Determine the [x, y] coordinate at the center of the cell enclosing the given text.  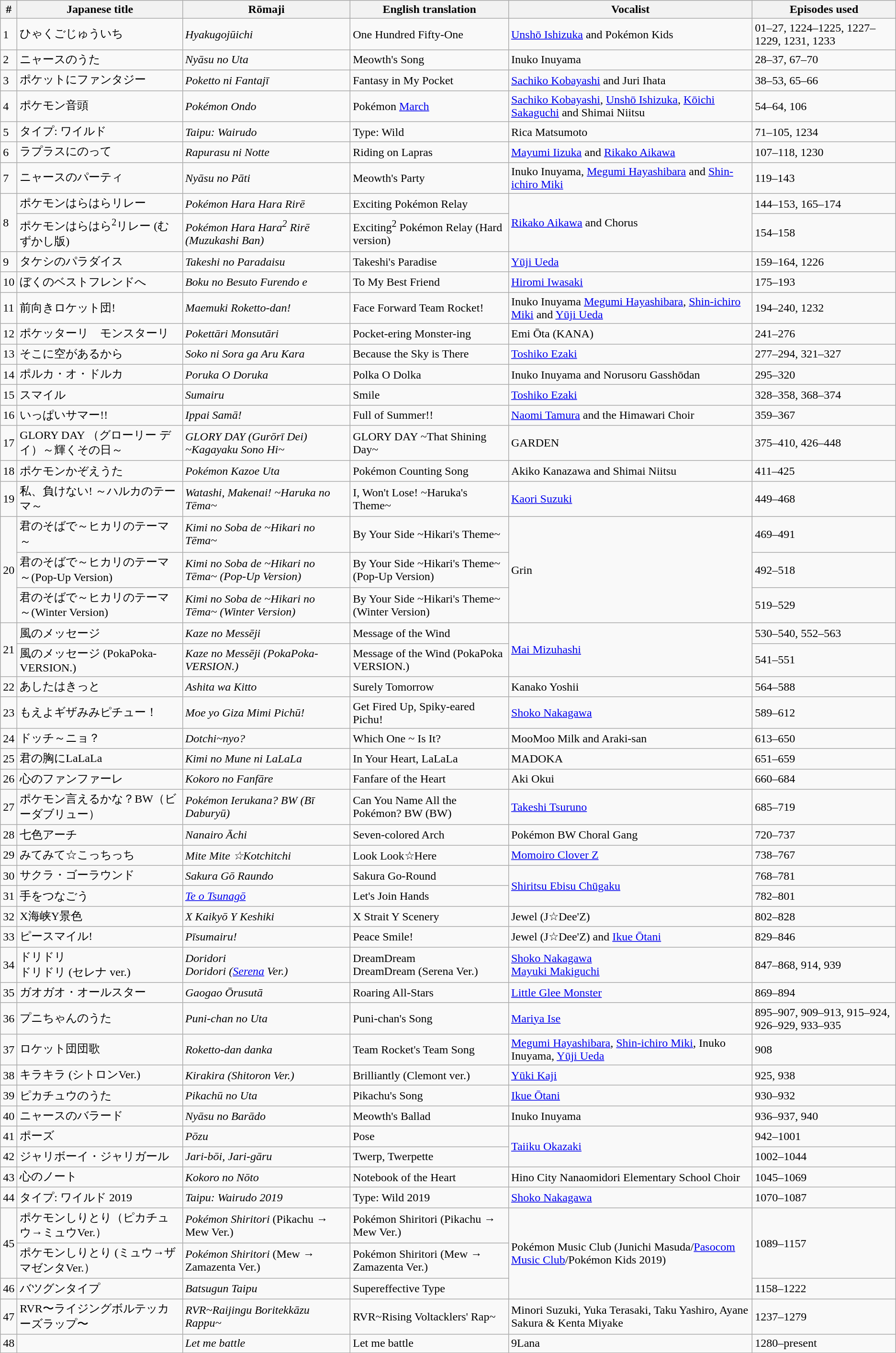
651–659 [824, 759]
Aki Okui [630, 779]
X Strait Y Scenery [430, 916]
25 [9, 759]
MADOKA [630, 759]
Meowth's Song [430, 60]
17 [9, 443]
782–801 [824, 896]
心のファンファーレ [100, 779]
Pokémon Music Club (Junichi Masuda/Pasocom Music Club/Pokémon Kids 2019) [630, 1253]
159–164, 1226 [824, 262]
みてみて☆こっちっち [100, 856]
いっぱいサマー!! [100, 415]
32 [9, 916]
44 [9, 1197]
Inuko Inuyama and Norusoru Gasshōdan [630, 374]
Taipu: Wairudo 2019 [266, 1197]
1237–1279 [824, 1317]
194–240, 1232 [824, 308]
469–491 [824, 535]
心のノート [100, 1177]
Kaze no Messēji (PokaPoka-VERSION.) [266, 660]
35 [9, 993]
Puni-chan's Song [430, 1018]
Inuko Inuyama, Megumi Hayashibara and Shin-ichiro Miki [630, 178]
ポケッターリ モンスターリ [100, 334]
1089–1157 [824, 1243]
375–410, 426–448 [824, 443]
Pokémon Hara Hara2 Rirē (Muzukashi Ban) [266, 233]
13 [9, 354]
X海峡Y景色 [100, 916]
君のそばで～ヒカリのテーマ～(Winter Version) [100, 605]
Can You Name All the Pokémon? BW (BW) [430, 807]
895–907, 909–913, 915–924, 926–929, 933–935 [824, 1018]
541–551 [824, 660]
Takeshi's Paradise [430, 262]
Mite Mite ☆Kotchitchi [266, 856]
38 [9, 1075]
ポケットにファンタジー [100, 80]
Kimi no Soba de ~Hikari no Tēma~ (Winter Version) [266, 605]
君の胸にLaLaLa [100, 759]
ポケモンしりとり（ピカチュウ→ミュウVer.） [100, 1225]
Kimi no Soba de ~Hikari no Tēma~ [266, 535]
46 [9, 1288]
Pokémon Ierukana? BW (Bī Daburyū) [266, 807]
41 [9, 1136]
295–320 [824, 374]
Poketto ni Fantajī [266, 80]
Kanako Yoshii [630, 687]
1158–1222 [824, 1288]
Ashita wa Kitto [266, 687]
45 [9, 1243]
プニちゃんのうた [100, 1018]
43 [9, 1177]
29 [9, 856]
Pokettāri Monsutāri [266, 334]
Nanairo Āchi [266, 835]
Peace Smile! [430, 937]
942–1001 [824, 1136]
タイプ: ワイルド 2019 [100, 1197]
15 [9, 395]
7 [9, 178]
930–932 [824, 1096]
By Your Side ~Hikari's Theme~ [430, 535]
14 [9, 374]
Nyāsu no Barādo [266, 1116]
277–294, 321–327 [824, 354]
359–367 [824, 415]
Kirakira (Shitoron Ver.) [266, 1075]
30 [9, 876]
154–158 [824, 233]
328–358, 368–374 [824, 395]
Sumairu [266, 395]
Sakura Go-Round [430, 876]
タイプ: ワイルド [100, 132]
Hyakugojūichi [266, 34]
Message of the Wind (PokaPoka VERSION.) [430, 660]
38–53, 65–66 [824, 80]
タケシのパラダイス [100, 262]
ポケモン音頭 [100, 106]
Poruka O Doruka [266, 374]
1002–1044 [824, 1157]
48 [9, 1343]
Fantasy in My Pocket [430, 80]
Kokoro no Nōto [266, 1177]
847–868, 914, 939 [824, 965]
28 [9, 835]
01–27, 1224–1225, 1227–1229, 1231, 1233 [824, 34]
42 [9, 1157]
23 [9, 712]
Ippai Samā! [266, 415]
ガオガオ・オールスター [100, 993]
37 [9, 1049]
26 [9, 779]
Grin [630, 570]
829–846 [824, 937]
GARDEN [630, 443]
ポケモンはらはら2リレー (むずかし版) [100, 233]
七色アーチ [100, 835]
869–894 [824, 993]
Emi Ōta (KANA) [630, 334]
8 [9, 223]
Shiritsu Ebisu Chūgaku [630, 885]
Naomi Tamura and the Himawari Choir [630, 415]
Exciting Pokémon Relay [430, 204]
2 [9, 60]
Surely Tomorrow [430, 687]
ひゃくごじゅういち [100, 34]
660–684 [824, 779]
9 [9, 262]
Pokémon Ondo [266, 106]
RVR〜ライジングボルテッカーズラップ〜 [100, 1317]
21 [9, 650]
Pīsumairu! [266, 937]
936–937, 940 [824, 1116]
Puni-chan no Uta [266, 1018]
1 [9, 34]
Taiiku Okazaki [630, 1147]
Japanese title [100, 10]
Pikachu's Song [430, 1096]
Seven-colored Arch [430, 835]
Hino City Nanaomidori Elementary School Choir [630, 1177]
1280–present [824, 1343]
Pokémon March [430, 106]
風のメッセージ [100, 634]
Yūki Kaji [630, 1075]
Megumi Hayashibara, Shin-ichiro Miki, Inuko Inuyama, Yūji Ueda [630, 1049]
Yūji Ueda [630, 262]
Rapurasu ni Notte [266, 152]
ニャースのうた [100, 60]
Akiko Kanazawa and Shimai Niitsu [630, 471]
Let's Join Hands [430, 896]
Team Rocket's Team Song [430, 1049]
ポケモンはらはらリレー [100, 204]
Nyāsu no Pāti [266, 178]
Twerp, Twerpette [430, 1157]
RVR~Raijingu Boritekkāzu Rappu~ [266, 1317]
Rikako Aikawa and Chorus [630, 223]
そこに空があるから [100, 354]
Meowth's Ballad [430, 1116]
ポケモンしりとり (ミュウ→ザマゼンタVer.） [100, 1261]
Minori Suzuki, Yuka Terasaki, Taku Yashiro, Ayane Sakura & Kenta Miyake [630, 1317]
Meowth's Party [430, 178]
Soko ni Sora ga Aru Kara [266, 354]
ニャースのパーティ [100, 178]
Roaring All-Stars [430, 993]
411–425 [824, 471]
Mai Mizuhashi [630, 650]
9Lana [630, 1343]
22 [9, 687]
Pōzu [266, 1136]
Face Forward Team Rocket! [430, 308]
風のメッセージ (PokaPoka-VERSION.) [100, 660]
Rica Matsumoto [630, 132]
Nyāsu no Uta [266, 60]
Jewel (J☆Dee'Z) and Ikue Ōtani [630, 937]
925, 938 [824, 1075]
Smile [430, 395]
Taipu: Wairudo [266, 132]
564–588 [824, 687]
12 [9, 334]
Mariya Ise [630, 1018]
ポルカ・オ・ドルカ [100, 374]
I, Won't Lose! ~Haruka's Theme~ [430, 499]
20 [9, 570]
39 [9, 1096]
ドッチ～ニョ？ [100, 738]
ロケット団団歌 [100, 1049]
802–828 [824, 916]
X Kaikyō Y Keshiki [266, 916]
Rōmaji [266, 10]
Pokémon Hara Hara Rirē [266, 204]
519–529 [824, 605]
Hiromi Iwasaki [630, 282]
908 [824, 1049]
Inuko Inuyama Megumi Hayashibara, Shin-ichiro Miki and Yūji Ueda [630, 308]
Watashi, Makenai! ~Haruka no Tēma~ [266, 499]
Pose [430, 1136]
Maemuki Roketto-dan! [266, 308]
Little Glee Monster [630, 993]
Roketto-dan danka [266, 1049]
君のそばで～ヒカリのテーマ～(Pop-Up Version) [100, 570]
Polka O Dolka [430, 374]
Exciting2 Pokémon Relay (Hard version) [430, 233]
Type: Wild [430, 132]
Kimi no Soba de ~Hikari no Tēma~ (Pop-Up Version) [266, 570]
Sachiko Kobayashi, Unshō Ishizuka, Kōichi Sakaguchi and Shimai Niitsu [630, 106]
Pocket-ering Monster-ing [430, 334]
19 [9, 499]
Takeshi no Paradaisu [266, 262]
47 [9, 1317]
175–193 [824, 282]
手をつなごう [100, 896]
738–767 [824, 856]
449–468 [824, 499]
40 [9, 1116]
君のそばで～ヒカリのテーマ～ [100, 535]
ぼくのベストフレンドへ [100, 282]
768–781 [824, 876]
530–540, 552–563 [824, 634]
589–612 [824, 712]
33 [9, 937]
Boku no Besuto Furendo e [266, 282]
Pokémon BW Choral Gang [630, 835]
Vocalist [630, 10]
3 [9, 80]
DoridoriDoridori (Serena Ver.) [266, 965]
492–518 [824, 570]
Message of the Wind [430, 634]
To My Best Friend [430, 282]
10 [9, 282]
Pikachū no Uta [266, 1096]
Fanfare of the Heart [430, 779]
Pokémon Kazoe Uta [266, 471]
11 [9, 308]
MooMoo Milk and Araki-san [630, 738]
ニャースのバラード [100, 1116]
In Your Heart, LaLaLa [430, 759]
Pokémon Counting Song [430, 471]
Sachiko Kobayashi and Juri Ihata [630, 80]
Supereffective Type [430, 1288]
613–650 [824, 738]
DreamDreamDreamDream (Serena Ver.) [430, 965]
Batsugun Taipu [266, 1288]
Shoko NakagawaMayuki Makiguchi [630, 965]
Gaogao Ōrusutā [266, 993]
RVR~Rising Voltacklers' Rap~ [430, 1317]
キラキラ (シトロンVer.) [100, 1075]
28–37, 67–70 [824, 60]
By Your Side ~Hikari's Theme~ (Pop-Up Version) [430, 570]
54–64, 106 [824, 106]
119–143 [824, 178]
Unshō Ishizuka and Pokémon Kids [630, 34]
27 [9, 807]
サクラ・ゴーラウンド [100, 876]
Jari-bōi, Jari-gāru [266, 1157]
# [9, 10]
18 [9, 471]
English translation [430, 10]
107–118, 1230 [824, 152]
Kimi no Mune ni LaLaLa [266, 759]
71–105, 1234 [824, 132]
ピカチュウのうた [100, 1096]
685–719 [824, 807]
720–737 [824, 835]
241–276 [824, 334]
Which One ~ Is It? [430, 738]
34 [9, 965]
Kaze no Messēji [266, 634]
5 [9, 132]
Type: Wild 2019 [430, 1197]
ポケモン言えるかな？BW（ビーダブリュー） [100, 807]
Te o Tsunagō [266, 896]
Get Fired Up, Spiky-eared Pichu! [430, 712]
Kokoro no Fanfāre [266, 779]
あしたはきっと [100, 687]
Episodes used [824, 10]
スマイル [100, 395]
GLORY DAY ~That Shining Day~ [430, 443]
GLORY DAY （グローリー デイ）～輝くその日～ [100, 443]
Momoiro Clover Z [630, 856]
私、負けない! ～ハルカのテーマ～ [100, 499]
Brilliantly (Clemont ver.) [430, 1075]
Kaori Suzuki [630, 499]
1045–1069 [824, 1177]
Dotchi~nyo? [266, 738]
Riding on Lapras [430, 152]
6 [9, 152]
4 [9, 106]
Because the Sky is There [430, 354]
ポケモンかぞえうた [100, 471]
Mayumi Iizuka and Rikako Aikawa [630, 152]
ポーズ [100, 1136]
Notebook of the Heart [430, 1177]
Takeshi Tsuruno [630, 807]
GLORY DAY (Gurōrī Dei) ~Kagayaku Sono Hi~ [266, 443]
144–153, 165–174 [824, 204]
Moe yo Giza Mimi Pichū! [266, 712]
16 [9, 415]
バツグンタイプ [100, 1288]
Full of Summer!! [430, 415]
By Your Side ~Hikari's Theme~ (Winter Version) [430, 605]
ドリドリドリドリ (セレナ ver.) [100, 965]
One Hundred Fifty-One [430, 34]
もえよギザみみピチュー！ [100, 712]
ピースマイル! [100, 937]
Ikue Ōtani [630, 1096]
Jewel (J☆Dee'Z) [630, 916]
24 [9, 738]
36 [9, 1018]
Sakura Gō Raundo [266, 876]
1070–1087 [824, 1197]
ジャリボーイ・ジャリガール [100, 1157]
31 [9, 896]
前向きロケット団! [100, 308]
Look Look☆Here [430, 856]
ラプラスにのって [100, 152]
